Detect which cell encompasses the target text, then output its (X, Y) center coordinate. 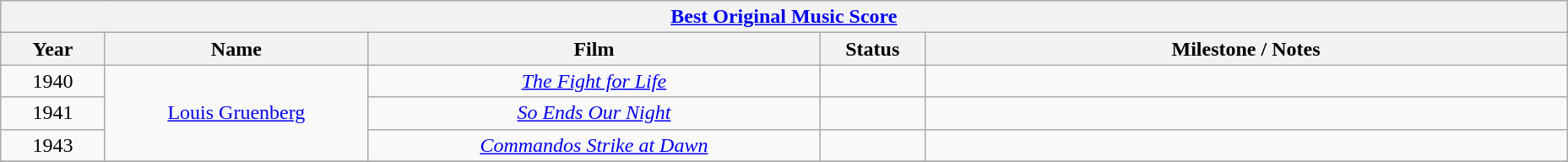
1943 (53, 145)
Milestone / Notes (1246, 49)
Commandos Strike at Dawn (594, 145)
So Ends Our Night (594, 113)
Name (236, 49)
Louis Gruenberg (236, 113)
1940 (53, 81)
The Fight for Life (594, 81)
Status (872, 49)
1941 (53, 113)
Film (594, 49)
Best Original Music Score (784, 17)
Year (53, 49)
